Provide the (X, Y) coordinate of the cell's center where the given text is located.  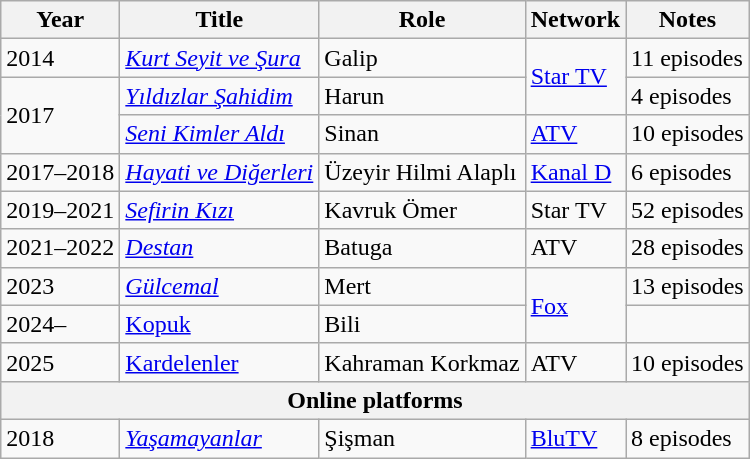
2023 (60, 286)
Kopuk (220, 324)
2021–2022 (60, 248)
Yıldızlar Şahidim (220, 96)
2017 (60, 115)
2024– (60, 324)
BluTV (575, 438)
2025 (60, 362)
Yaşamayanlar (220, 438)
2019–2021 (60, 210)
Kardelenler (220, 362)
Network (575, 20)
Role (422, 20)
Harun (422, 96)
11 episodes (688, 58)
Bili (422, 324)
6 episodes (688, 172)
Batuga (422, 248)
Fox (575, 305)
Year (60, 20)
Online platforms (375, 400)
Üzeyir Hilmi Alaplı (422, 172)
Gülcemal (220, 286)
Kahraman Korkmaz (422, 362)
Kurt Seyit ve Şura (220, 58)
Galip (422, 58)
4 episodes (688, 96)
Notes (688, 20)
Seni Kimler Aldı (220, 134)
8 episodes (688, 438)
Hayati ve Diğerleri (220, 172)
2018 (60, 438)
2014 (60, 58)
13 episodes (688, 286)
Şişman (422, 438)
Kavruk Ömer (422, 210)
Mert (422, 286)
52 episodes (688, 210)
28 episodes (688, 248)
Sefirin Kızı (220, 210)
Kanal D (575, 172)
2017–2018 (60, 172)
Title (220, 20)
Destan (220, 248)
Sinan (422, 134)
